Output the (X, Y) coordinate of the center of the cell containing the given text.  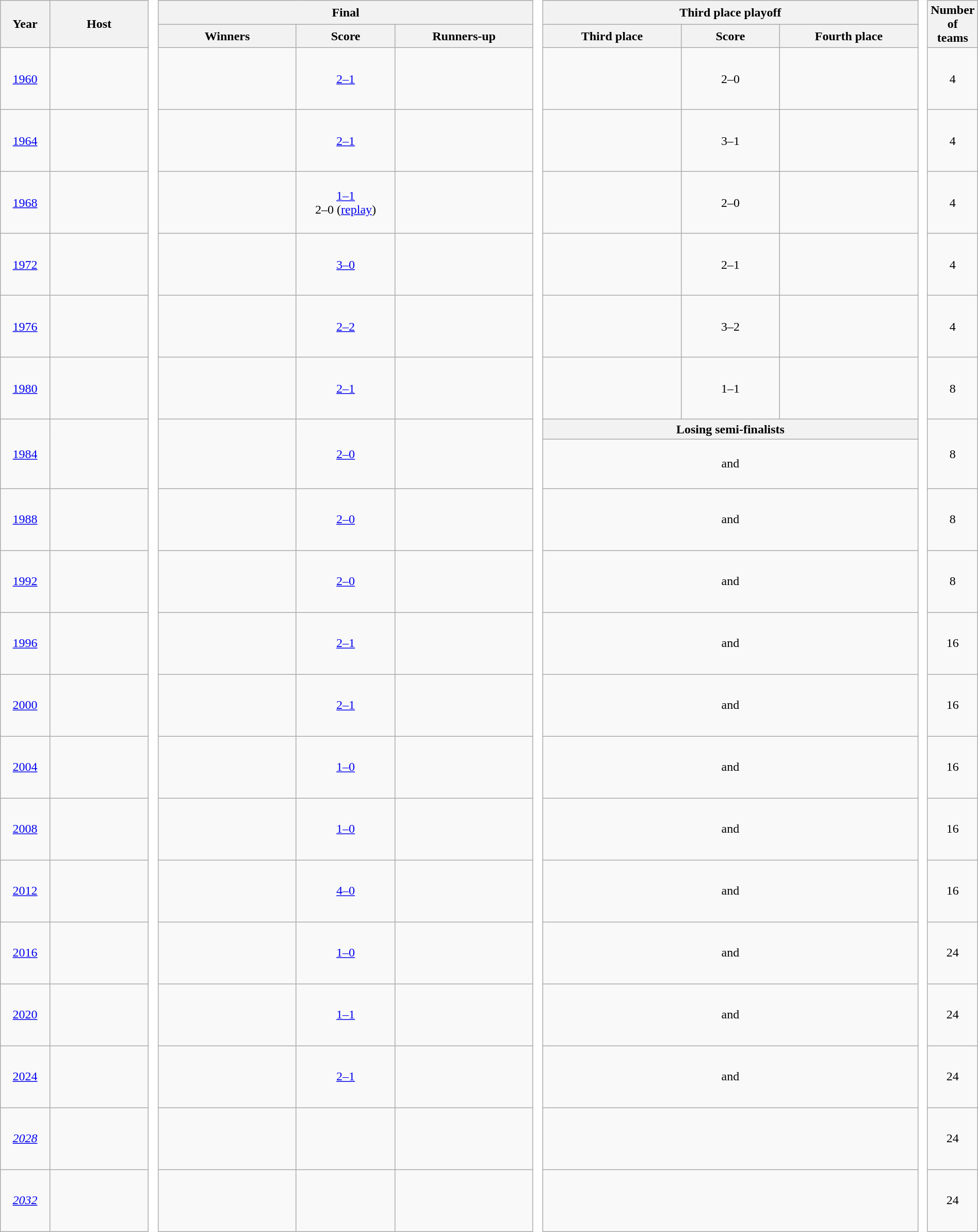
2020 (25, 1015)
3–2 (730, 327)
4–0 (346, 891)
2024 (25, 1077)
Fourth place (849, 36)
1–1 2–0 (replay) (346, 203)
1988 (25, 520)
1992 (25, 581)
Runners-up (464, 36)
Final (346, 12)
1984 (25, 454)
3–0 (346, 265)
3–1 (730, 141)
1964 (25, 141)
2000 (25, 705)
1976 (25, 327)
Number of teams (952, 24)
1960 (25, 79)
1996 (25, 643)
2016 (25, 953)
Third place (612, 36)
2–2 (346, 327)
1968 (25, 203)
Winners (227, 36)
2012 (25, 891)
2008 (25, 829)
Losing semi-finalists (730, 429)
1980 (25, 388)
1972 (25, 265)
Host (99, 24)
Year (25, 24)
2032 (25, 1201)
Third place playoff (730, 12)
2028 (25, 1139)
2004 (25, 767)
